Extract the (x, y) coordinate from the center of the cell holding the provided text.  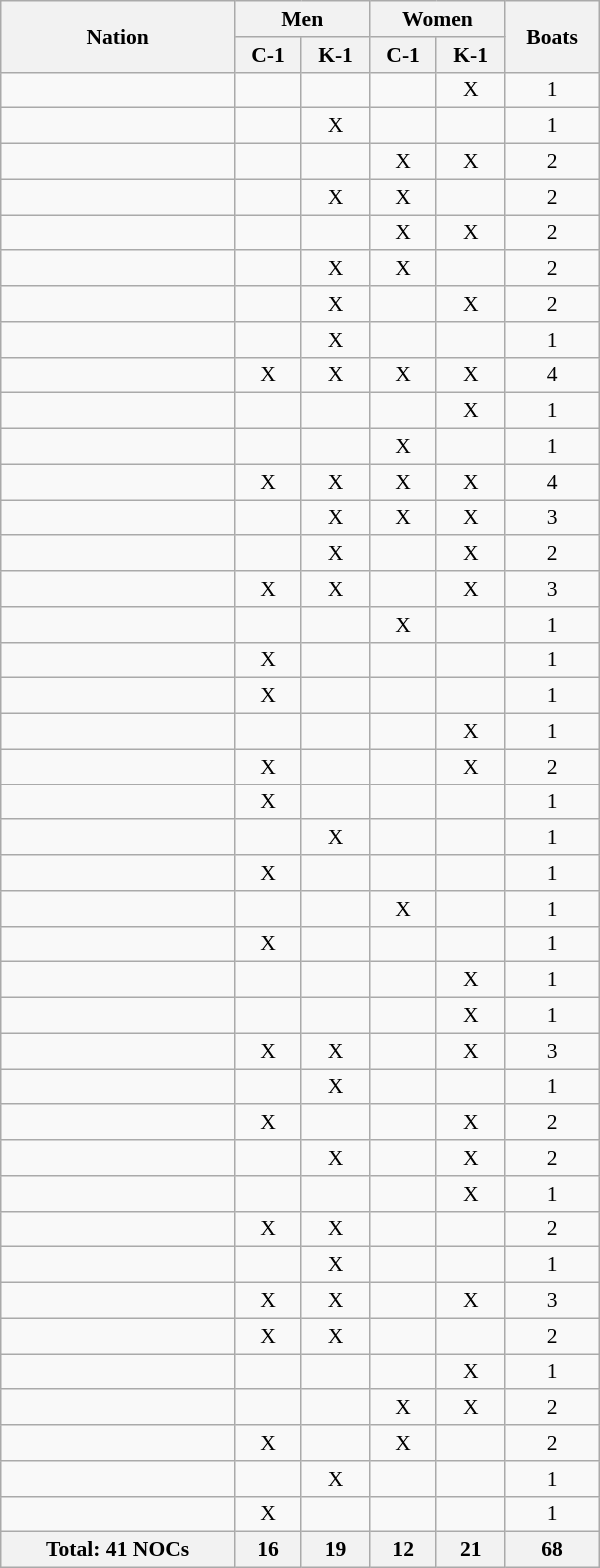
Women (438, 19)
Nation (118, 36)
Boats (552, 36)
21 (470, 1550)
16 (268, 1550)
12 (404, 1550)
68 (552, 1550)
Men (302, 19)
Total: 41 NOCs (118, 1550)
19 (336, 1550)
